Locate the cell with the specified text and output its [X, Y] center coordinate. 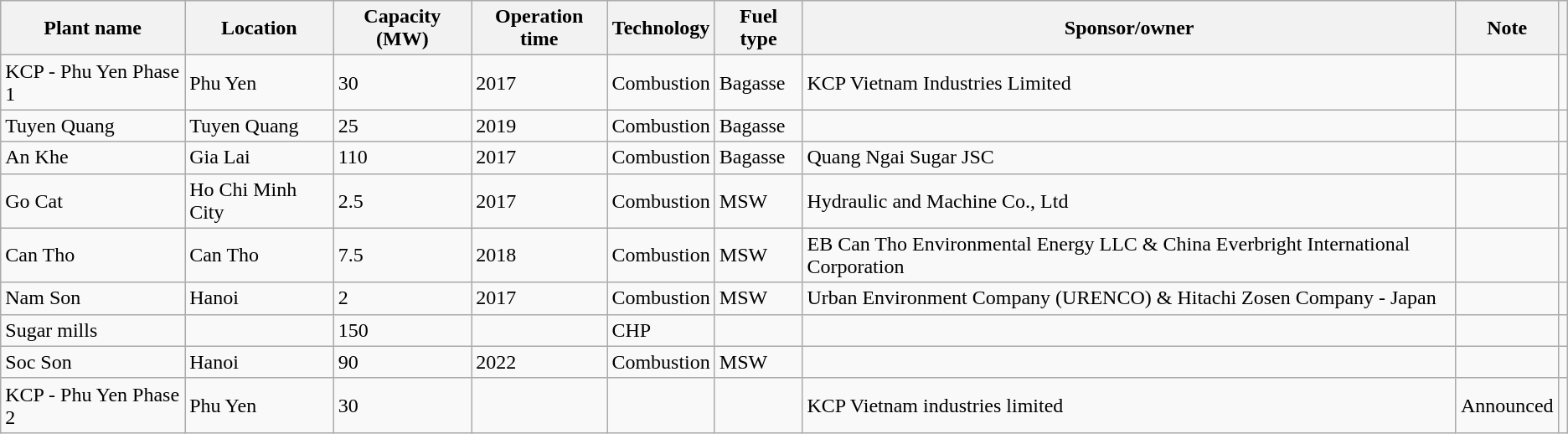
110 [402, 158]
Operation time [539, 28]
2018 [539, 255]
25 [402, 126]
Sponsor/owner [1129, 28]
2019 [539, 126]
Announced [1507, 406]
Soc Son [93, 362]
Quang Ngai Sugar JSC [1129, 158]
2 [402, 298]
Plant name [93, 28]
Sugar mills [93, 330]
150 [402, 330]
KCP Vietnam industries limited [1129, 406]
2022 [539, 362]
Urban Environment Company (URENCO) & Hitachi Zosen Company - Japan [1129, 298]
Note [1507, 28]
Capacity (MW) [402, 28]
Gia Lai [260, 158]
KCP Vietnam Industries Limited [1129, 82]
2.5 [402, 201]
Hydraulic and Machine Co., Ltd [1129, 201]
An Khe [93, 158]
EB Can Tho Environmental Energy LLC & China Everbright International Corporation [1129, 255]
Technology [661, 28]
Fuel type [759, 28]
Ho Chi Minh City [260, 201]
KCP - Phu Yen Phase 2 [93, 406]
KCP - Phu Yen Phase 1 [93, 82]
Location [260, 28]
Go Cat [93, 201]
Nam Son [93, 298]
7.5 [402, 255]
90 [402, 362]
CHP [661, 330]
